Find where the given text appears and provide that cell's center as (x, y) coordinate. 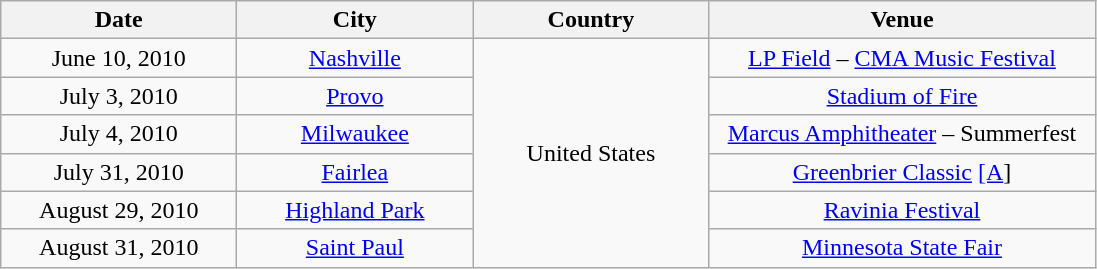
August 31, 2010 (119, 248)
Marcus Amphitheater – Summerfest (902, 134)
Venue (902, 20)
July 4, 2010 (119, 134)
July 31, 2010 (119, 172)
United States (591, 153)
Provo (355, 96)
LP Field – CMA Music Festival (902, 58)
Country (591, 20)
City (355, 20)
July 3, 2010 (119, 96)
Stadium of Fire (902, 96)
Greenbrier Classic [A] (902, 172)
June 10, 2010 (119, 58)
Milwaukee (355, 134)
August 29, 2010 (119, 210)
Saint Paul (355, 248)
Fairlea (355, 172)
Minnesota State Fair (902, 248)
Date (119, 20)
Nashville (355, 58)
Ravinia Festival (902, 210)
Highland Park (355, 210)
